Search for the cell housing the specified text and yield its [x, y] center coordinate. 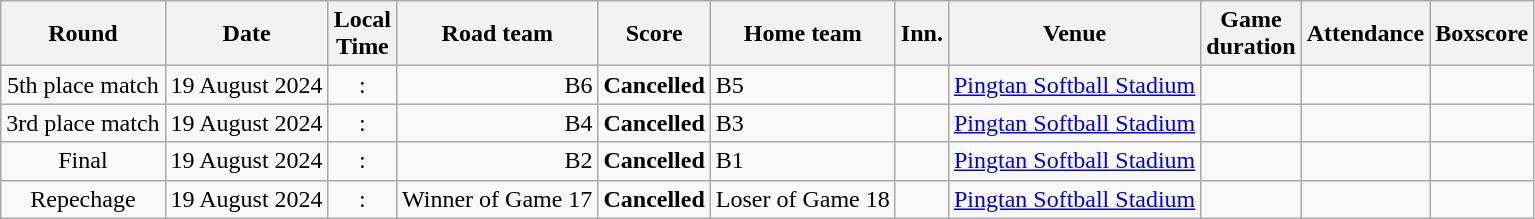
B4 [498, 123]
Home team [802, 34]
5th place match [83, 85]
Repechage [83, 199]
B6 [498, 85]
3rd place match [83, 123]
Loser of Game 18 [802, 199]
Attendance [1365, 34]
B1 [802, 161]
Road team [498, 34]
Gameduration [1251, 34]
B2 [498, 161]
Date [246, 34]
Inn. [922, 34]
Boxscore [1482, 34]
B3 [802, 123]
Winner of Game 17 [498, 199]
LocalTime [362, 34]
Final [83, 161]
Score [654, 34]
Venue [1074, 34]
Round [83, 34]
B5 [802, 85]
